Locate the cell with the specified text and output its (X, Y) center coordinate. 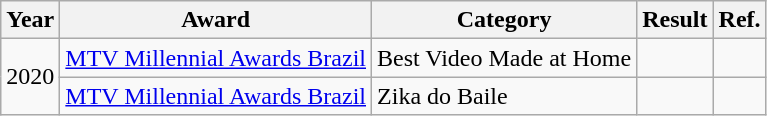
Category (504, 20)
2020 (30, 77)
Best Video Made at Home (504, 58)
Award (216, 20)
Year (30, 20)
Zika do Baile (504, 96)
Result (675, 20)
Ref. (740, 20)
